Find where the given text appears and provide that cell's center as (X, Y) coordinate. 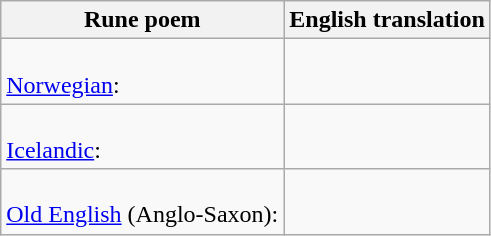
Icelandic: (142, 136)
Norwegian: (142, 72)
English translation (387, 20)
Rune poem (142, 20)
Old English (Anglo-Saxon): (142, 202)
